For the text-containing cell, return its midpoint in [x, y] coordinate format. 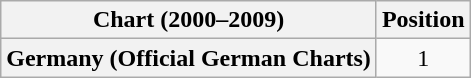
Germany (Official German Charts) [189, 58]
Chart (2000–2009) [189, 20]
1 [423, 58]
Position [423, 20]
